For the text-containing cell, return its midpoint in [X, Y] coordinate format. 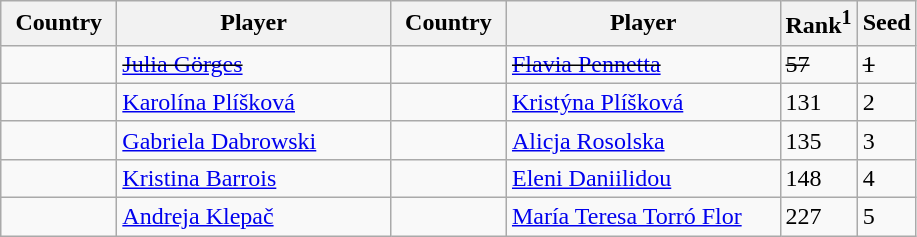
4 [886, 178]
131 [818, 102]
57 [818, 64]
Andreja Klepač [254, 217]
María Teresa Torró Flor [643, 217]
1 [886, 64]
Gabriela Dabrowski [254, 140]
Julia Görges [254, 64]
227 [818, 217]
3 [886, 140]
5 [886, 217]
Karolína Plíšková [254, 102]
Seed [886, 24]
Kristina Barrois [254, 178]
Eleni Daniilidou [643, 178]
Rank1 [818, 24]
Flavia Pennetta [643, 64]
2 [886, 102]
Alicja Rosolska [643, 140]
135 [818, 140]
Kristýna Plíšková [643, 102]
148 [818, 178]
